Return [x, y] of the center of cell containing provided text 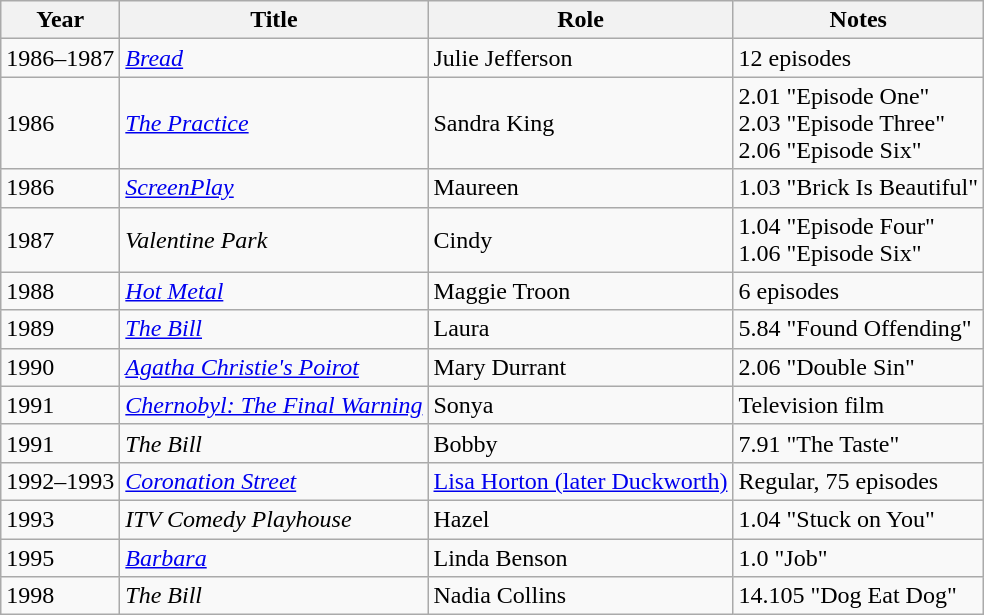
12 episodes [858, 58]
1.03 "Brick Is Beautiful" [858, 188]
Nadia Collins [580, 596]
Agatha Christie's Poirot [274, 367]
Title [274, 20]
Chernobyl: The Final Warning [274, 405]
Julie Jefferson [580, 58]
2.06 "Double Sin" [858, 367]
Barbara [274, 557]
Cindy [580, 240]
1995 [60, 557]
Lisa Horton (later Duckworth) [580, 481]
Television film [858, 405]
Role [580, 20]
5.84 "Found Offending" [858, 329]
ScreenPlay [274, 188]
1992–1993 [60, 481]
7.91 "The Taste" [858, 443]
Notes [858, 20]
1.04 "Stuck on You" [858, 519]
2.01 "Episode One"2.03 "Episode Three"2.06 "Episode Six" [858, 123]
1993 [60, 519]
Valentine Park [274, 240]
Maggie Troon [580, 291]
1.04 "Episode Four"1.06 "Episode Six" [858, 240]
1998 [60, 596]
1.0 "Job" [858, 557]
Hot Metal [274, 291]
Maureen [580, 188]
Mary Durrant [580, 367]
1988 [60, 291]
ITV Comedy Playhouse [274, 519]
Coronation Street [274, 481]
Hazel [580, 519]
Linda Benson [580, 557]
Bobby [580, 443]
1986–1987 [60, 58]
Regular, 75 episodes [858, 481]
Sandra King [580, 123]
The Practice [274, 123]
Laura [580, 329]
1990 [60, 367]
1987 [60, 240]
Sonya [580, 405]
Bread [274, 58]
1989 [60, 329]
Year [60, 20]
6 episodes [858, 291]
14.105 "Dog Eat Dog" [858, 596]
